Find where the given text appears and provide that cell's center as [x, y] coordinate. 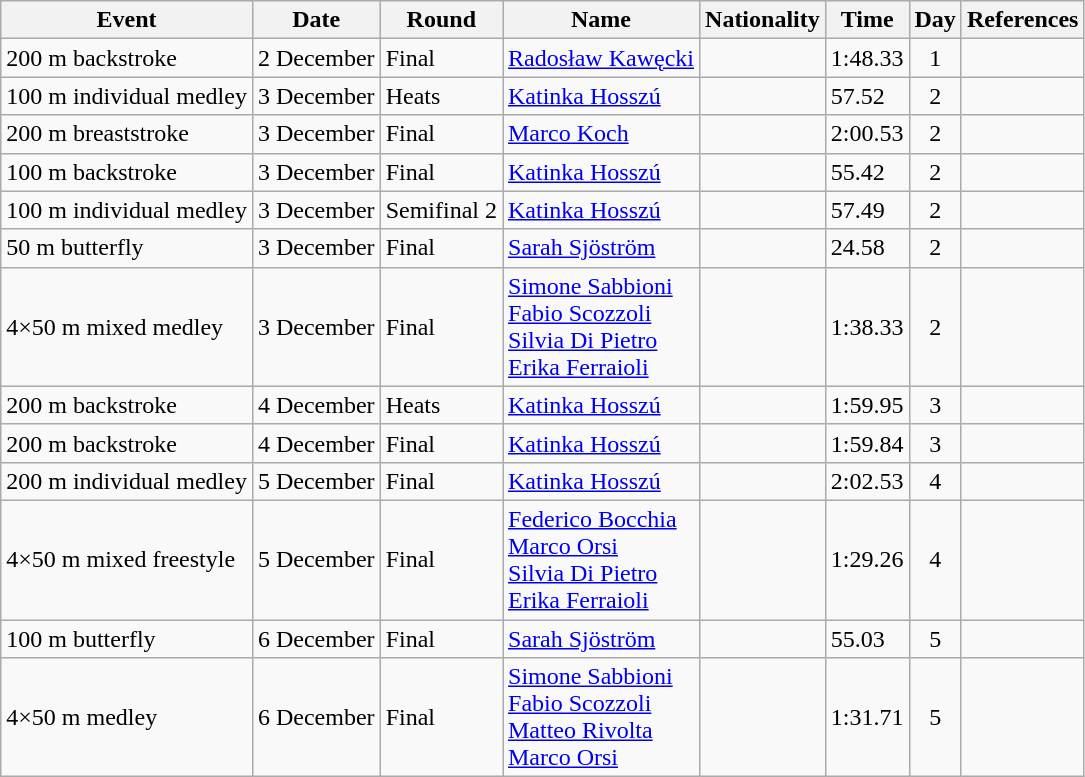
Event [127, 20]
Date [316, 20]
2:00.53 [867, 134]
1:48.33 [867, 58]
Radosław Kawęcki [600, 58]
4×50 m medley [127, 718]
1 [935, 58]
1:31.71 [867, 718]
200 m breaststroke [127, 134]
1:29.26 [867, 560]
100 m butterfly [127, 639]
1:59.84 [867, 443]
2 December [316, 58]
57.49 [867, 210]
Nationality [763, 20]
4×50 m mixed freestyle [127, 560]
Name [600, 20]
Semifinal 2 [441, 210]
1:38.33 [867, 326]
55.42 [867, 172]
57.52 [867, 96]
References [1022, 20]
Day [935, 20]
Federico BocchiaMarco OrsiSilvia Di PietroErika Ferraioli [600, 560]
Time [867, 20]
Marco Koch [600, 134]
Round [441, 20]
1:59.95 [867, 405]
100 m backstroke [127, 172]
4×50 m mixed medley [127, 326]
Simone SabbioniFabio ScozzoliMatteo RivoltaMarco Orsi [600, 718]
200 m individual medley [127, 481]
55.03 [867, 639]
24.58 [867, 248]
Simone SabbioniFabio ScozzoliSilvia Di PietroErika Ferraioli [600, 326]
2:02.53 [867, 481]
50 m butterfly [127, 248]
